Capture the cell that displays the provided text and extract its (x, y) central coordinate. 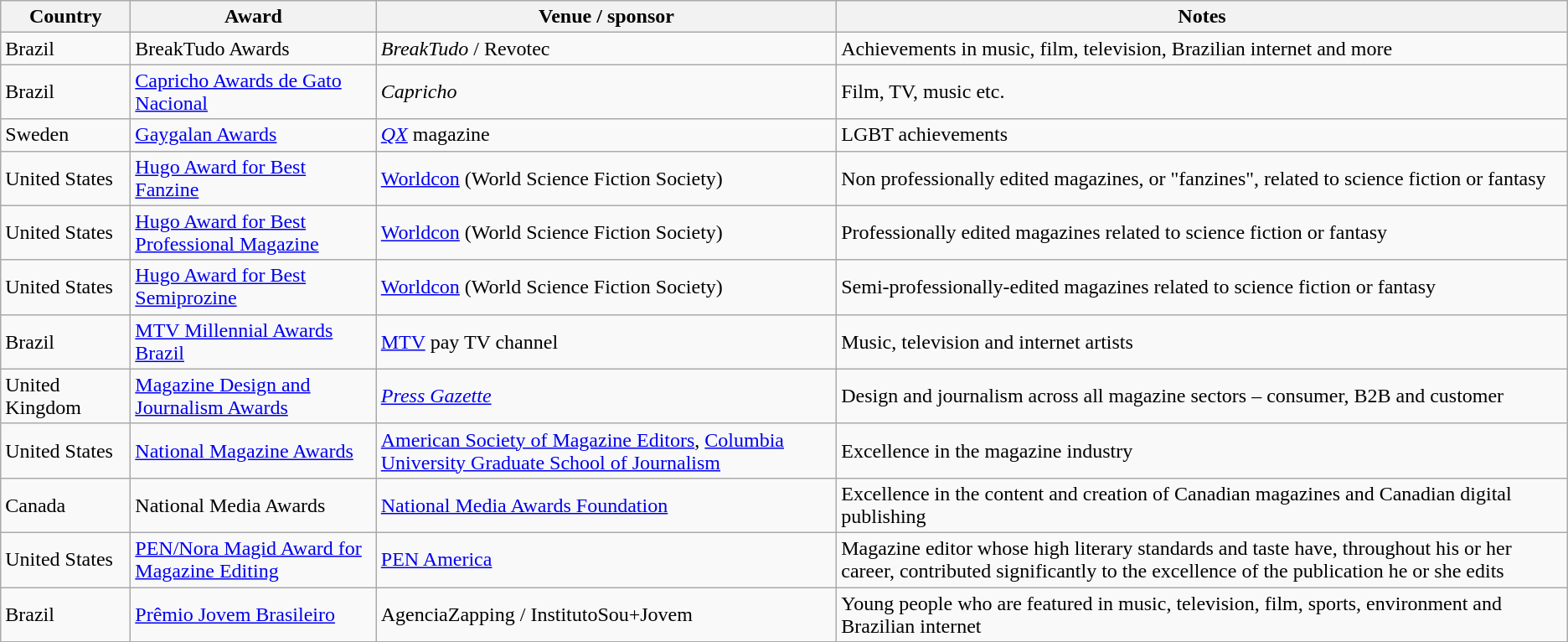
National Media Awards Foundation (606, 505)
Gaygalan Awards (253, 135)
MTV Millennial Awards Brazil (253, 342)
MTV pay TV channel (606, 342)
Award (253, 17)
Hugo Award for Best Professional Magazine (253, 233)
National Magazine Awards (253, 451)
Music, television and internet artists (1203, 342)
Excellence in the content and creation of Canadian magazines and Canadian digital publishing (1203, 505)
National Media Awards (253, 505)
PEN/Nora Magid Award for Magazine Editing (253, 560)
QX magazine (606, 135)
Country (65, 17)
Capricho Awards de Gato Nacional (253, 92)
Magazine Design and Journalism Awards (253, 396)
Hugo Award for Best Fanzine (253, 178)
PEN America (606, 560)
Excellence in the magazine industry (1203, 451)
Young people who are featured in music, television, film, sports, environment and Brazilian internet (1203, 614)
Semi-professionally-edited magazines related to science fiction or fantasy (1203, 287)
United Kingdom (65, 396)
Canada (65, 505)
AgenciaZapping / InstitutoSou+Jovem (606, 614)
Non professionally edited magazines, or "fanzines", related to science fiction or fantasy (1203, 178)
Film, TV, music etc. (1203, 92)
Notes (1203, 17)
Professionally edited magazines related to science fiction or fantasy (1203, 233)
Hugo Award for Best Semiprozine (253, 287)
Press Gazette (606, 396)
Venue / sponsor (606, 17)
Design and journalism across all magazine sectors – consumer, B2B and customer (1203, 396)
Sweden (65, 135)
LGBT achievements (1203, 135)
Capricho (606, 92)
BreakTudo Awards (253, 49)
Prêmio Jovem Brasileiro (253, 614)
American Society of Magazine Editors, Columbia University Graduate School of Journalism (606, 451)
BreakTudo / Revotec (606, 49)
Achievements in music, film, television, Brazilian internet and more (1203, 49)
